Provide the [X, Y] coordinate of the cell's center where the given text is located.  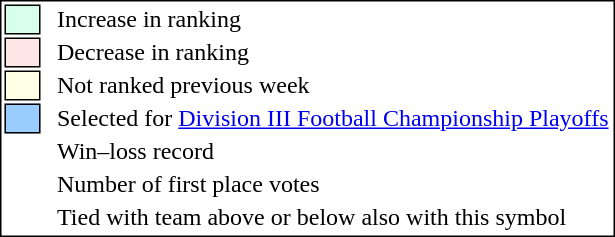
Not ranked previous week [334, 85]
Decrease in ranking [334, 53]
Win–loss record [334, 151]
Number of first place votes [334, 185]
Tied with team above or below also with this symbol [334, 217]
Selected for Division III Football Championship Playoffs [334, 119]
Increase in ranking [334, 19]
